From the cell containing the given text, extract its center point as [X, Y] coordinate. 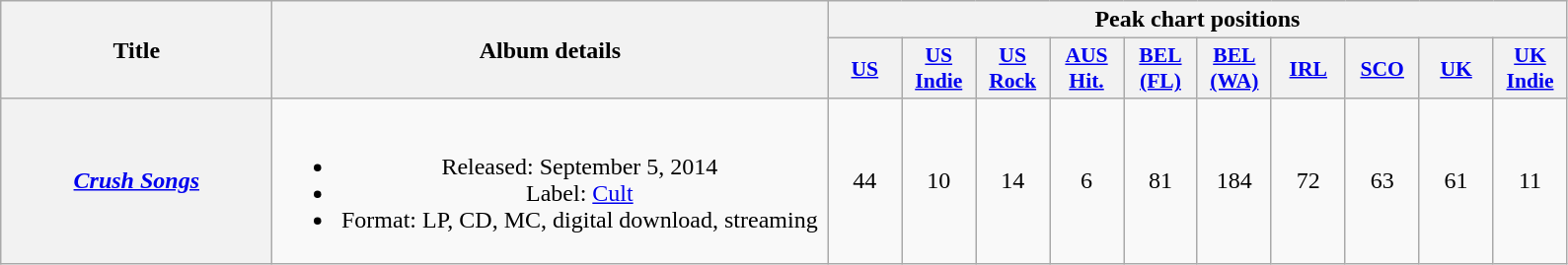
AUSHit. [1087, 69]
Title [136, 49]
BEL(WA) [1233, 69]
44 [864, 181]
US [864, 69]
10 [939, 181]
IRL [1308, 69]
184 [1233, 181]
UKIndie [1530, 69]
USIndie [939, 69]
USRock [1012, 69]
Released: September 5, 2014Label: CultFormat: LP, CD, MC, digital download, streaming [551, 181]
63 [1381, 181]
61 [1456, 181]
BEL(FL) [1160, 69]
Album details [551, 49]
SCO [1381, 69]
81 [1160, 181]
14 [1012, 181]
11 [1530, 181]
Crush Songs [136, 181]
6 [1087, 181]
72 [1308, 181]
Peak chart positions [1198, 20]
UK [1456, 69]
